Locate the cell with the specified text and output its (X, Y) center coordinate. 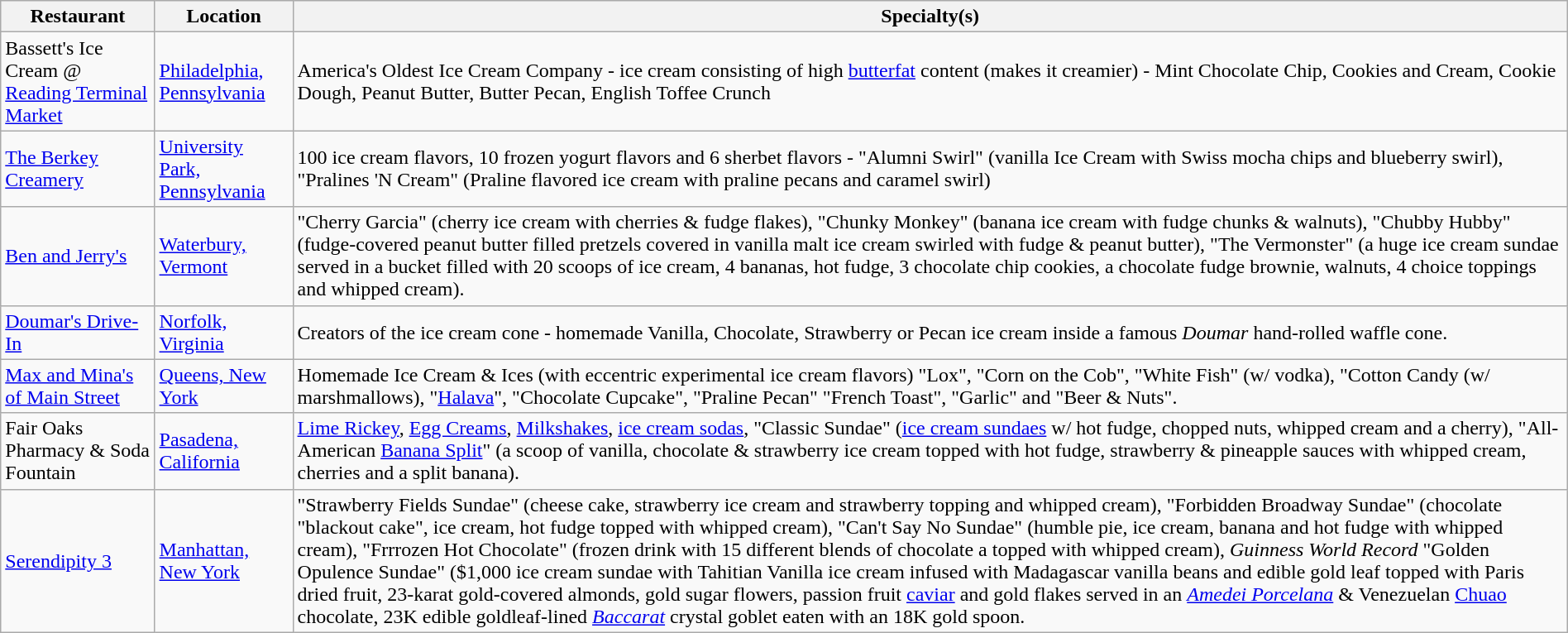
The Berkey Creamery (78, 169)
Restaurant (78, 17)
Queens, New York (223, 386)
University Park, Pennsylvania (223, 169)
Doumar's Drive-In (78, 333)
Creators of the ice cream cone - homemade Vanilla, Chocolate, Strawberry or Pecan ice cream inside a famous Doumar hand-rolled waffle cone. (930, 333)
Bassett's Ice Cream @ Reading Terminal Market (78, 81)
Manhattan, New York (223, 561)
Max and Mina's of Main Street (78, 386)
Norfolk, Virginia (223, 333)
Location (223, 17)
Specialty(s) (930, 17)
Pasadena, California (223, 451)
Ben and Jerry's (78, 257)
Waterbury, Vermont (223, 257)
Philadelphia, Pennsylvania (223, 81)
Fair Oaks Pharmacy & Soda Fountain (78, 451)
Serendipity 3 (78, 561)
